Return (x, y) of the center of cell containing provided text 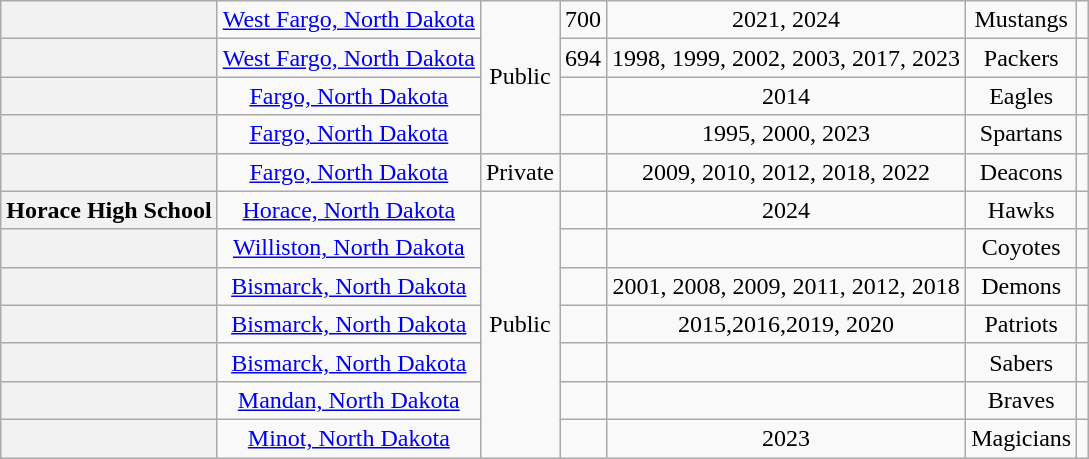
Williston, North Dakota (348, 248)
Braves (1022, 400)
Packers (1022, 58)
Horace High School (109, 210)
Mustangs (1022, 20)
Patriots (1022, 324)
Eagles (1022, 96)
Deacons (1022, 172)
Magicians (1022, 438)
2001, 2008, 2009, 2011, 2012, 2018 (786, 286)
Hawks (1022, 210)
Private (520, 172)
1995, 2000, 2023 (786, 134)
Coyotes (1022, 248)
Demons (1022, 286)
Minot, North Dakota (348, 438)
Spartans (1022, 134)
2023 (786, 438)
2015,2016,2019, 2020 (786, 324)
2009, 2010, 2012, 2018, 2022 (786, 172)
Sabers (1022, 362)
Mandan, North Dakota (348, 400)
2014 (786, 96)
694 (584, 58)
Horace, North Dakota (348, 210)
700 (584, 20)
2024 (786, 210)
1998, 1999, 2002, 2003, 2017, 2023 (786, 58)
2021, 2024 (786, 20)
